Return the (x, y) coordinate for the center point of the cell that contains the specified text.  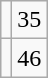
46 (30, 58)
35 (30, 20)
